From the cell containing the given text, extract its center point as (x, y) coordinate. 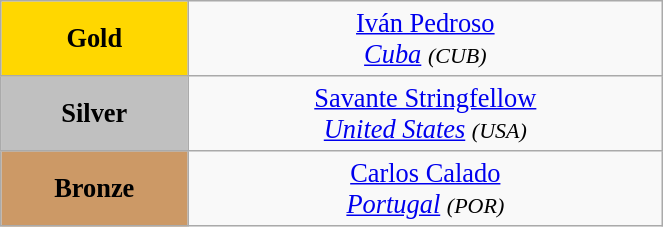
Savante StringfellowUnited States (USA) (426, 112)
Iván PedrosoCuba (CUB) (426, 38)
Carlos CaladoPortugal (POR) (426, 188)
Silver (94, 112)
Bronze (94, 188)
Gold (94, 38)
